Scan for the cell matching the given text and deliver its [X, Y] coordinate at center. 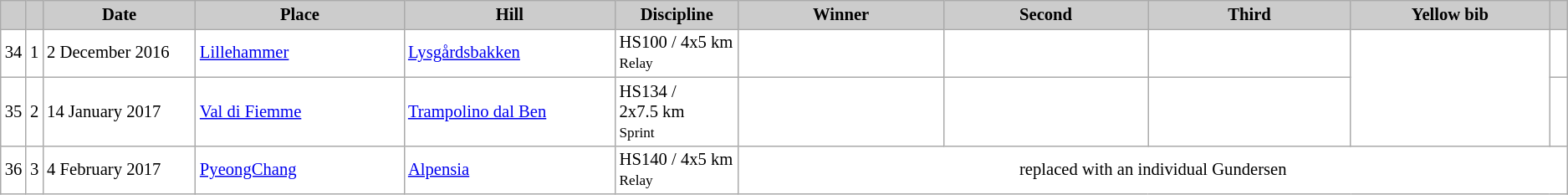
Lillehammer [299, 53]
HS134 / 2x7.5 kmSprint [677, 111]
1 [34, 53]
replaced with an individual Gundersen [1153, 170]
14 January 2017 [119, 111]
34 [13, 53]
Alpensia [510, 170]
Third [1249, 14]
Place [299, 14]
Trampolino dal Ben [510, 111]
PyeongChang [299, 170]
Discipline [677, 14]
Hill [510, 14]
35 [13, 111]
Date [119, 14]
2 [34, 111]
2 December 2016 [119, 53]
HS140 / 4x5 kmRelay [677, 170]
Val di Fiemme [299, 111]
Yellow bib [1450, 14]
Winner [841, 14]
HS100 / 4x5 kmRelay [677, 53]
Lysgårdsbakken [510, 53]
36 [13, 170]
3 [34, 170]
Second [1045, 14]
4 February 2017 [119, 170]
